Locate the cell with the specified text and output its (X, Y) center coordinate. 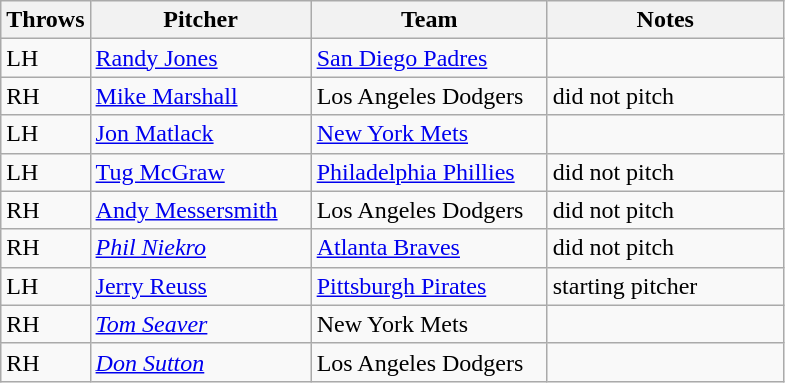
Tom Seaver (200, 324)
Randy Jones (200, 58)
Atlanta Braves (429, 248)
Notes (665, 20)
Don Sutton (200, 362)
Jerry Reuss (200, 286)
San Diego Padres (429, 58)
starting pitcher (665, 286)
Pittsburgh Pirates (429, 286)
Mike Marshall (200, 96)
Phil Niekro (200, 248)
Jon Matlack (200, 134)
Pitcher (200, 20)
Team (429, 20)
Tug McGraw (200, 172)
Philadelphia Phillies (429, 172)
Throws (46, 20)
Andy Messersmith (200, 210)
